Identify which cell holds the provided text, then report its [x, y] central coordinate. 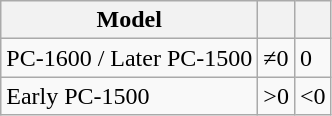
0 [312, 58]
≠0 [276, 58]
PC-1600 / Later PC-1500 [130, 58]
<0 [312, 96]
Model [130, 20]
>0 [276, 96]
Early PC-1500 [130, 96]
